Locate the cell with the specified text and output its [x, y] center coordinate. 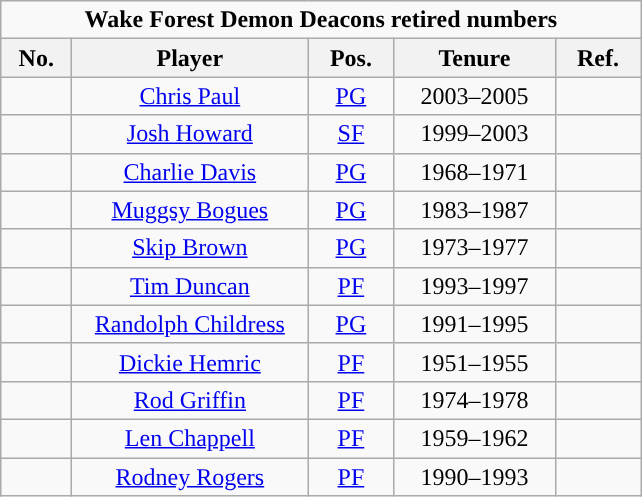
Pos. [351, 58]
1990–1993 [474, 477]
Josh Howard [190, 134]
1959–1962 [474, 438]
2003–2005 [474, 96]
Tim Duncan [190, 286]
1968–1971 [474, 172]
1951–1955 [474, 362]
No. [36, 58]
Player [190, 58]
Tenure [474, 58]
1973–1977 [474, 248]
Rod Griffin [190, 400]
Wake Forest Demon Deacons retired numbers [321, 20]
Len Chappell [190, 438]
1991–1995 [474, 324]
Randolph Childress [190, 324]
1993–1997 [474, 286]
1983–1987 [474, 210]
SF [351, 134]
Rodney Rogers [190, 477]
Muggsy Bogues [190, 210]
Chris Paul [190, 96]
Ref. [598, 58]
1999–2003 [474, 134]
Skip Brown [190, 248]
1974–1978 [474, 400]
Dickie Hemric [190, 362]
Charlie Davis [190, 172]
